Locate the cell with the specified text and output its (x, y) center coordinate. 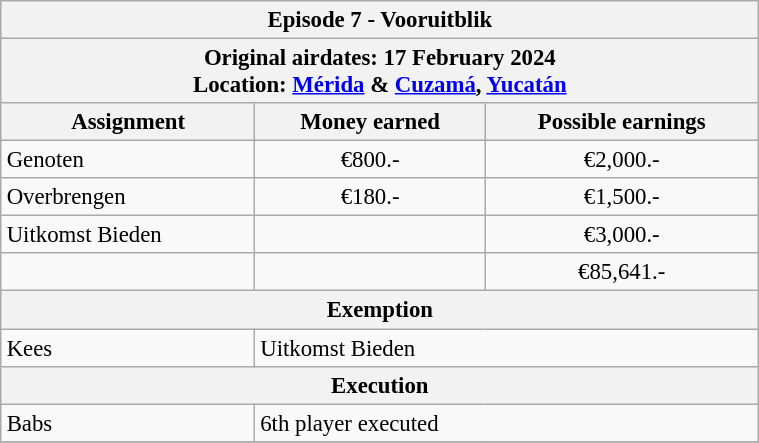
6th player executed (506, 423)
Kees (128, 347)
Babs (128, 423)
€1,500.- (622, 197)
Possible earnings (622, 122)
Genoten (128, 160)
Money earned (370, 122)
Execution (380, 385)
Exemption (380, 310)
€2,000.- (622, 160)
€85,641.- (622, 272)
Original airdates: 17 February 2024Location: Mérida & Cuzamá, Yucatán (380, 70)
Episode 7 - Vooruitblik (380, 20)
€3,000.- (622, 235)
Overbrengen (128, 197)
€180.- (370, 197)
Assignment (128, 122)
€800.- (370, 160)
